Search for the cell housing the specified text and yield its (X, Y) center coordinate. 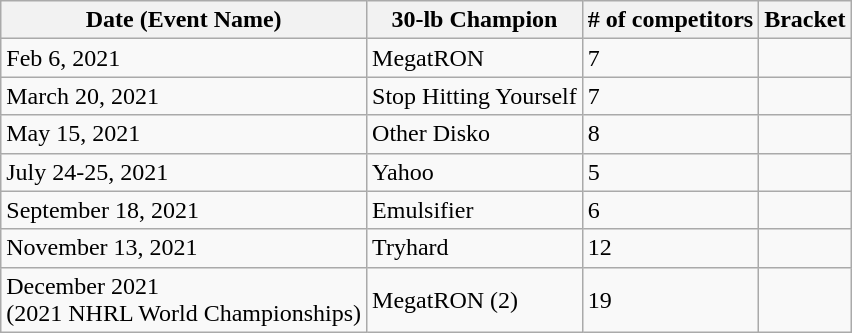
March 20, 2021 (184, 96)
May 15, 2021 (184, 134)
Emulsifier (475, 210)
Tryhard (475, 248)
Yahoo (475, 172)
Date (Event Name) (184, 20)
30-lb Champion (475, 20)
8 (670, 134)
5 (670, 172)
Stop Hitting Yourself (475, 96)
Other Disko (475, 134)
MegatRON (2) (475, 300)
July 24-25, 2021 (184, 172)
September 18, 2021 (184, 210)
12 (670, 248)
MegatRON (475, 58)
Bracket (805, 20)
19 (670, 300)
6 (670, 210)
December 2021(2021 NHRL World Championships) (184, 300)
# of competitors (670, 20)
Feb 6, 2021 (184, 58)
November 13, 2021 (184, 248)
